Identify which cell holds the provided text, then report its (X, Y) central coordinate. 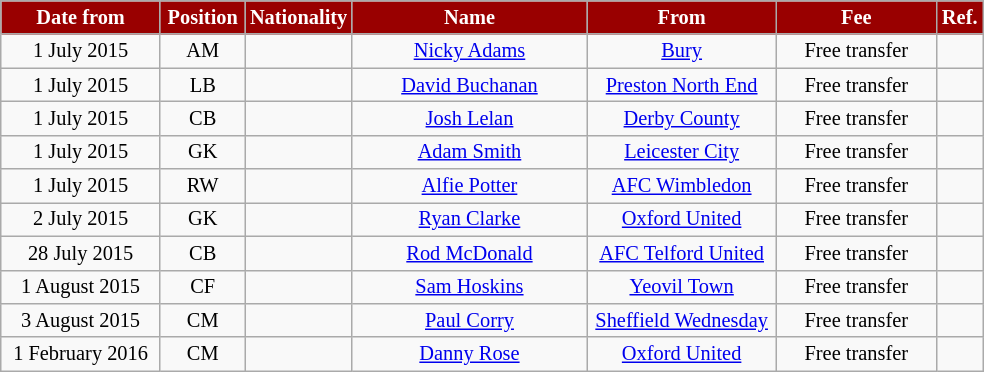
Paul Corry (470, 320)
Yeovil Town (682, 287)
Josh Lelan (470, 118)
David Buchanan (470, 85)
Leicester City (682, 152)
1 February 2016 (81, 354)
Ryan Clarke (470, 219)
1 August 2015 (81, 287)
2 July 2015 (81, 219)
Preston North End (682, 85)
CF (202, 287)
Position (202, 17)
Bury (682, 51)
Rod McDonald (470, 253)
Sheffield Wednesday (682, 320)
Fee (856, 17)
AFC Telford United (682, 253)
AM (202, 51)
Ref. (960, 17)
Nicky Adams (470, 51)
AFC Wimbledon (682, 186)
28 July 2015 (81, 253)
Derby County (682, 118)
Nationality (298, 17)
Sam Hoskins (470, 287)
From (682, 17)
Alfie Potter (470, 186)
Name (470, 17)
Adam Smith (470, 152)
Date from (81, 17)
RW (202, 186)
Danny Rose (470, 354)
LB (202, 85)
3 August 2015 (81, 320)
